From the cell containing the given text, extract its center point as (X, Y) coordinate. 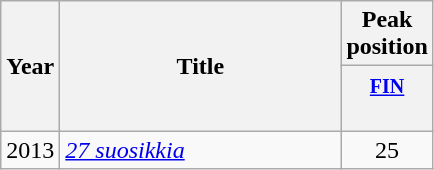
27 suosikkia (200, 150)
FIN (387, 98)
Title (200, 66)
2013 (30, 150)
25 (387, 150)
Year (30, 66)
Peak position (387, 34)
